Extract the [x, y] coordinate from the center of the cell holding the provided text.  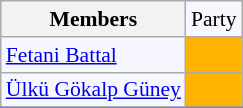
Party [214, 19]
Fetani Battal [94, 55]
Ülkü Gökalp Güney [94, 90]
Members [94, 19]
